Locate the cell with the specified text and output its (X, Y) center coordinate. 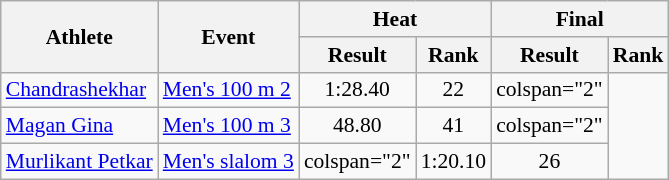
Heat (395, 19)
Chandrashekhar (80, 90)
Athlete (80, 36)
Murlikant Petkar (80, 162)
41 (454, 126)
Men's slalom 3 (228, 162)
Final (580, 19)
Men's 100 m 2 (228, 90)
Magan Gina (80, 126)
Men's 100 m 3 (228, 126)
48.80 (358, 126)
1:20.10 (454, 162)
22 (454, 90)
26 (550, 162)
1:28.40 (358, 90)
Event (228, 36)
